Identify which cell holds the provided text, then report its [x, y] central coordinate. 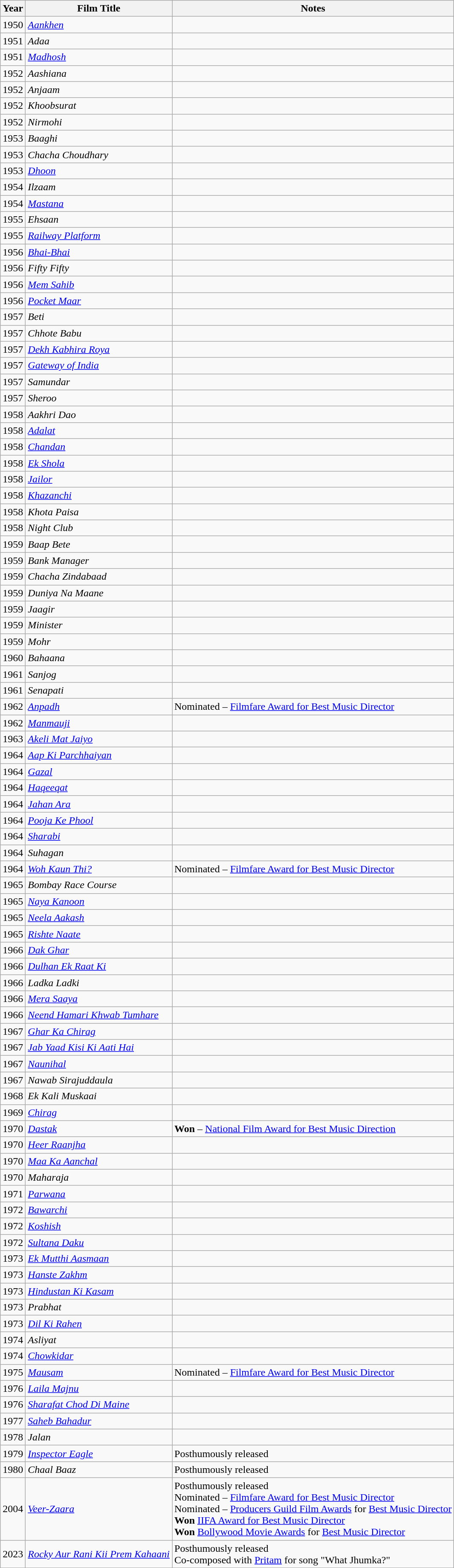
Notes [313, 9]
1950 [13, 25]
Mera Saaya [99, 999]
Gazal [99, 772]
Ek Shola [99, 463]
1960 [13, 658]
2004 [13, 1509]
Aankhen [99, 25]
Maa Ka Aanchal [99, 1161]
Chowkidar [99, 1356]
Night Club [99, 528]
Parwana [99, 1193]
Bhai-Bhai [99, 252]
Neela Aakash [99, 918]
1979 [13, 1453]
Adaa [99, 41]
Beti [99, 317]
Won – National Film Award for Best Music Direction [313, 1129]
Mohr [99, 642]
Railway Platform [99, 236]
Bawarchi [99, 1210]
Haqeeqat [99, 788]
1971 [13, 1193]
Pooja Ke Phool [99, 820]
1975 [13, 1372]
Bahaana [99, 658]
Asliyat [99, 1340]
Koshish [99, 1226]
Jab Yaad Kisi Ki Aati Hai [99, 1048]
Ek Kali Muskaai [99, 1096]
Saheb Bahadur [99, 1421]
Khoobsurat [99, 106]
Nirmohi [99, 122]
Dhoon [99, 171]
Inspector Eagle [99, 1453]
Fifty Fifty [99, 268]
2023 [13, 1553]
Duniya Na Maane [99, 593]
Pocket Maar [99, 301]
Suhagan [99, 853]
Anpadh [99, 706]
1968 [13, 1096]
Chacha Zindabaad [99, 577]
Adalat [99, 430]
Sheroo [99, 398]
Chhote Babu [99, 333]
Woh Kaun Thi? [99, 869]
1977 [13, 1421]
Ehsaan [99, 220]
Jaagir [99, 609]
Rishte Naate [99, 934]
Ladka Ladki [99, 982]
Dak Ghar [99, 950]
1969 [13, 1112]
Rocky Aur Rani Kii Prem Kahaani [99, 1553]
1978 [13, 1437]
Maharaja [99, 1177]
Dil Ki Rahen [99, 1324]
Baaghi [99, 138]
Madhosh [99, 57]
Laila Majnu [99, 1388]
Ek Mutthi Aasmaan [99, 1259]
Minister [99, 625]
Senapati [99, 690]
Nawab Sirajuddaula [99, 1080]
Baap Bete [99, 544]
Chandan [99, 447]
Aap Ki Parchhaiyan [99, 755]
Prabhat [99, 1307]
Sanjog [99, 674]
Sharafat Chod Di Maine [99, 1405]
Chacha Choudhary [99, 154]
Chaal Baaz [99, 1469]
Sultana Daku [99, 1243]
1980 [13, 1469]
Veer-Zaara [99, 1509]
Jalan [99, 1437]
Heer Raanjha [99, 1145]
Aakhri Dao [99, 414]
Dulhan Ek Raat Ki [99, 966]
Film Title [99, 9]
Jailor [99, 479]
Sharabi [99, 836]
Akeli Mat Jaiyo [99, 739]
Khazanchi [99, 496]
Hanste Zakhm [99, 1275]
Year [13, 9]
Manmauji [99, 723]
Gateway of India [99, 366]
1963 [13, 739]
Bank Manager [99, 560]
Neend Hamari Khwab Tumhare [99, 1015]
Ilzaam [99, 187]
Anjaam [99, 90]
Mausam [99, 1372]
Posthumously released Co-composed with Pritam for song "What Jhumka?" [313, 1553]
Ghar Ka Chirag [99, 1031]
Dekh Kabhira Roya [99, 349]
Khota Paisa [99, 512]
Naunihal [99, 1064]
Aashiana [99, 73]
Jahan Ara [99, 804]
Naya Kanoon [99, 901]
Samundar [99, 382]
Mem Sahib [99, 285]
Bombay Race Course [99, 885]
Hindustan Ki Kasam [99, 1291]
Mastana [99, 203]
Dastak [99, 1129]
Chirag [99, 1112]
